Identify which cell holds the provided text, then report its [X, Y] central coordinate. 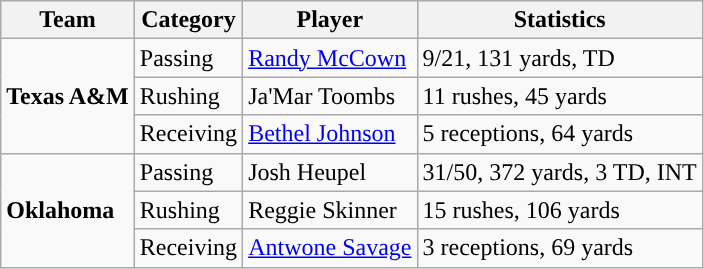
3 receptions, 69 yards [560, 248]
Antwone Savage [330, 248]
31/50, 372 yards, 3 TD, INT [560, 172]
Team [68, 20]
Randy McCown [330, 58]
15 rushes, 106 yards [560, 210]
Ja'Mar Toombs [330, 96]
5 receptions, 64 yards [560, 134]
Player [330, 20]
Oklahoma [68, 210]
Josh Heupel [330, 172]
Bethel Johnson [330, 134]
Category [188, 20]
Texas A&M [68, 96]
9/21, 131 yards, TD [560, 58]
Statistics [560, 20]
11 rushes, 45 yards [560, 96]
Reggie Skinner [330, 210]
